Capture the cell that displays the provided text and extract its (X, Y) central coordinate. 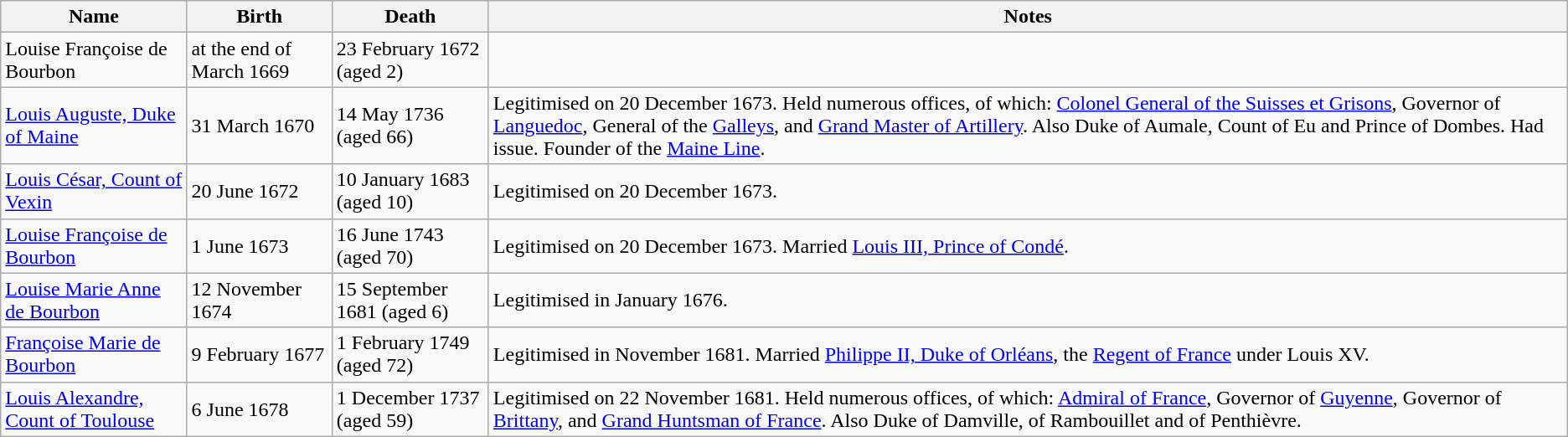
31 March 1670 (260, 126)
16 June 1743 (aged 70) (410, 246)
Birth (260, 17)
Legitimised on 20 December 1673. (1028, 191)
Name (94, 17)
15 September 1681 (aged 6) (410, 300)
at the end of March 1669 (260, 60)
Legitimised on 20 December 1673. Married Louis III, Prince of Condé. (1028, 246)
Louis Alexandre, Count of Toulouse (94, 409)
23 February 1672 (aged 2) (410, 60)
Legitimised in November 1681. Married Philippe II, Duke of Orléans, the Regent of France under Louis XV. (1028, 355)
20 June 1672 (260, 191)
1 February 1749 (aged 72) (410, 355)
Notes (1028, 17)
1 June 1673 (260, 246)
Louis Auguste, Duke of Maine (94, 126)
Death (410, 17)
Louise Marie Anne de Bourbon (94, 300)
Louis César, Count of Vexin (94, 191)
14 May 1736 (aged 66) (410, 126)
12 November 1674 (260, 300)
Legitimised in January 1676. (1028, 300)
Françoise Marie de Bourbon (94, 355)
6 June 1678 (260, 409)
1 December 1737 (aged 59) (410, 409)
10 January 1683 (aged 10) (410, 191)
9 February 1677 (260, 355)
